For the text-containing cell, return its midpoint in [x, y] coordinate format. 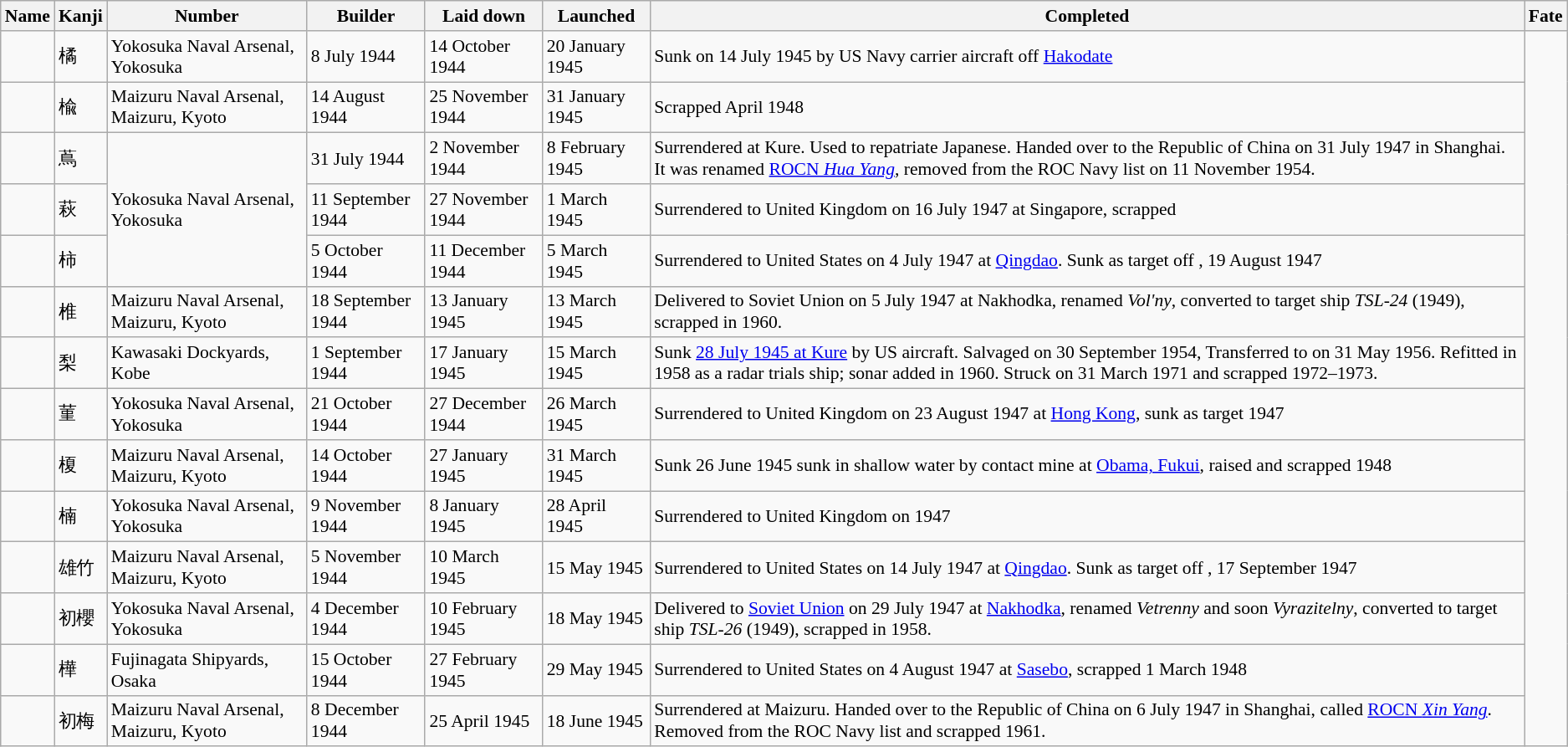
Surrendered to United Kingdom on 23 August 1947 at Hong Kong, sunk as target 1947 [1087, 415]
初梅 [80, 721]
菫 [80, 415]
楠 [80, 517]
Delivered to Soviet Union on 5 July 1947 at Nakhodka, renamed Vol'ny, converted to target ship TSL-24 (1949), scrapped in 1960. [1087, 311]
Completed [1087, 16]
11 December 1944 [483, 261]
Name [28, 16]
4 December 1944 [366, 619]
Kanji [80, 16]
27 February 1945 [483, 669]
14 August 1944 [366, 107]
Laid down [483, 16]
2 November 1944 [483, 159]
13 January 1945 [483, 311]
Fate [1545, 16]
20 January 1945 [597, 57]
9 November 1944 [366, 517]
Builder [366, 16]
27 November 1944 [483, 209]
15 March 1945 [597, 363]
萩 [80, 209]
椎 [80, 311]
18 September 1944 [366, 311]
28 April 1945 [597, 517]
Surrendered to United States on 4 July 1947 at Qingdao. Sunk as target off , 19 August 1947 [1087, 261]
31 January 1945 [597, 107]
5 October 1944 [366, 261]
Sunk on 14 July 1945 by US Navy carrier aircraft off Hakodate [1087, 57]
5 March 1945 [597, 261]
10 March 1945 [483, 567]
初櫻 [80, 619]
31 July 1944 [366, 159]
雄竹 [80, 567]
18 June 1945 [597, 721]
梨 [80, 363]
Fujinagata Shipyards, Osaka [207, 669]
8 December 1944 [366, 721]
8 July 1944 [366, 57]
柿 [80, 261]
26 March 1945 [597, 415]
1 September 1944 [366, 363]
25 November 1944 [483, 107]
蔦 [80, 159]
榎 [80, 465]
25 April 1945 [483, 721]
Surrendered to United Kingdom on 16 July 1947 at Singapore, scrapped [1087, 209]
Kawasaki Dockyards, Kobe [207, 363]
橘 [80, 57]
15 May 1945 [597, 567]
15 October 1944 [366, 669]
Sunk 26 June 1945 sunk in shallow water by contact mine at Obama, Fukui, raised and scrapped 1948 [1087, 465]
27 December 1944 [483, 415]
樺 [80, 669]
11 September 1944 [366, 209]
5 November 1944 [366, 567]
8 February 1945 [597, 159]
10 February 1945 [483, 619]
Launched [597, 16]
13 March 1945 [597, 311]
楡 [80, 107]
Scrapped April 1948 [1087, 107]
8 January 1945 [483, 517]
18 May 1945 [597, 619]
21 October 1944 [366, 415]
Surrendered to United States on 14 July 1947 at Qingdao. Sunk as target off , 17 September 1947 [1087, 567]
17 January 1945 [483, 363]
Surrendered to United Kingdom on 1947 [1087, 517]
Number [207, 16]
29 May 1945 [597, 669]
27 January 1945 [483, 465]
31 March 1945 [597, 465]
Surrendered to United States on 4 August 1947 at Sasebo, scrapped 1 March 1948 [1087, 669]
1 March 1945 [597, 209]
